For the text-containing cell, return its midpoint in (X, Y) coordinate format. 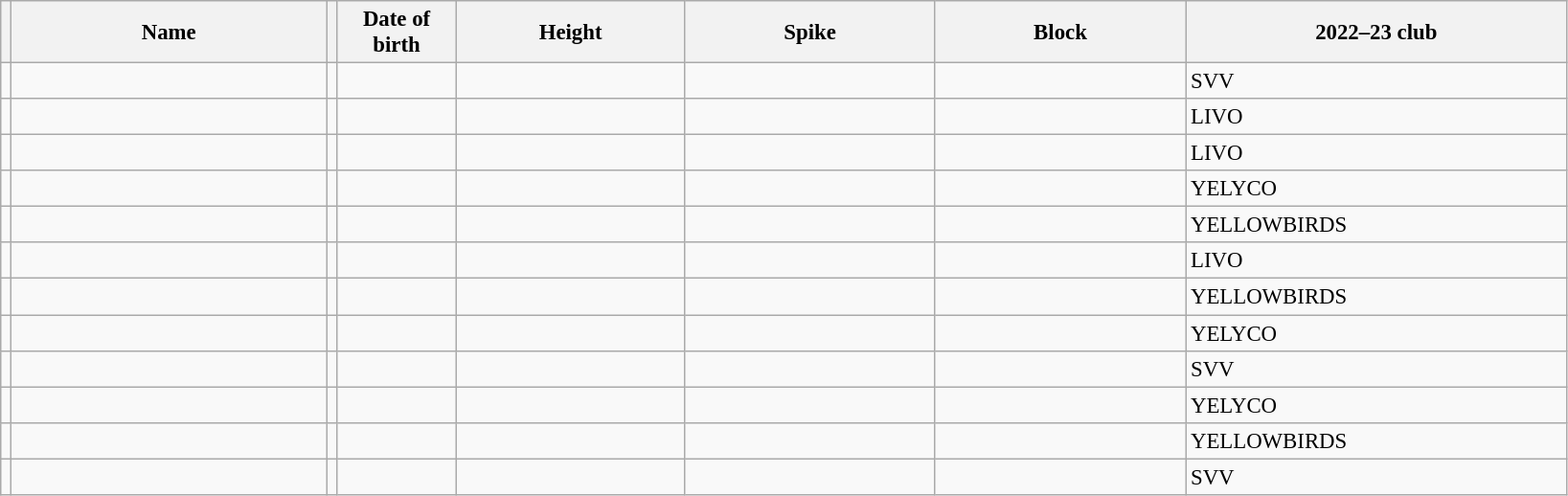
Name (169, 33)
Date of birth (397, 33)
Spike (810, 33)
Block (1059, 33)
2022–23 club (1376, 33)
Height (571, 33)
